Detect which cell encompasses the target text, then output its (x, y) center coordinate. 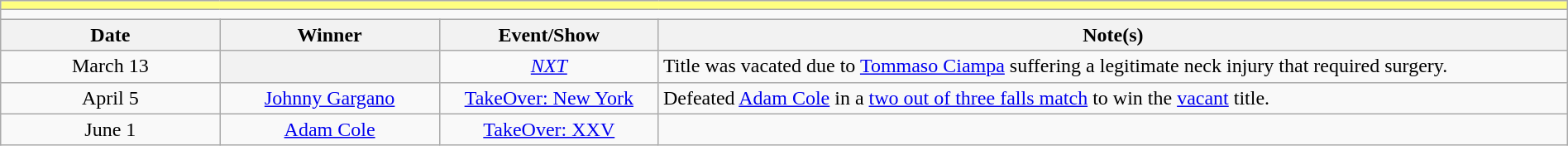
Winner (329, 35)
Title was vacated due to Tommaso Ciampa suffering a legitimate neck injury that required surgery. (1113, 66)
Note(s) (1113, 35)
Adam Cole (329, 129)
TakeOver: XXV (549, 129)
April 5 (111, 98)
TakeOver: New York (549, 98)
June 1 (111, 129)
Date (111, 35)
Event/Show (549, 35)
NXT (549, 66)
Defeated Adam Cole in a two out of three falls match to win the vacant title. (1113, 98)
Johnny Gargano (329, 98)
March 13 (111, 66)
